Detect which cell encompasses the target text, then output its (X, Y) center coordinate. 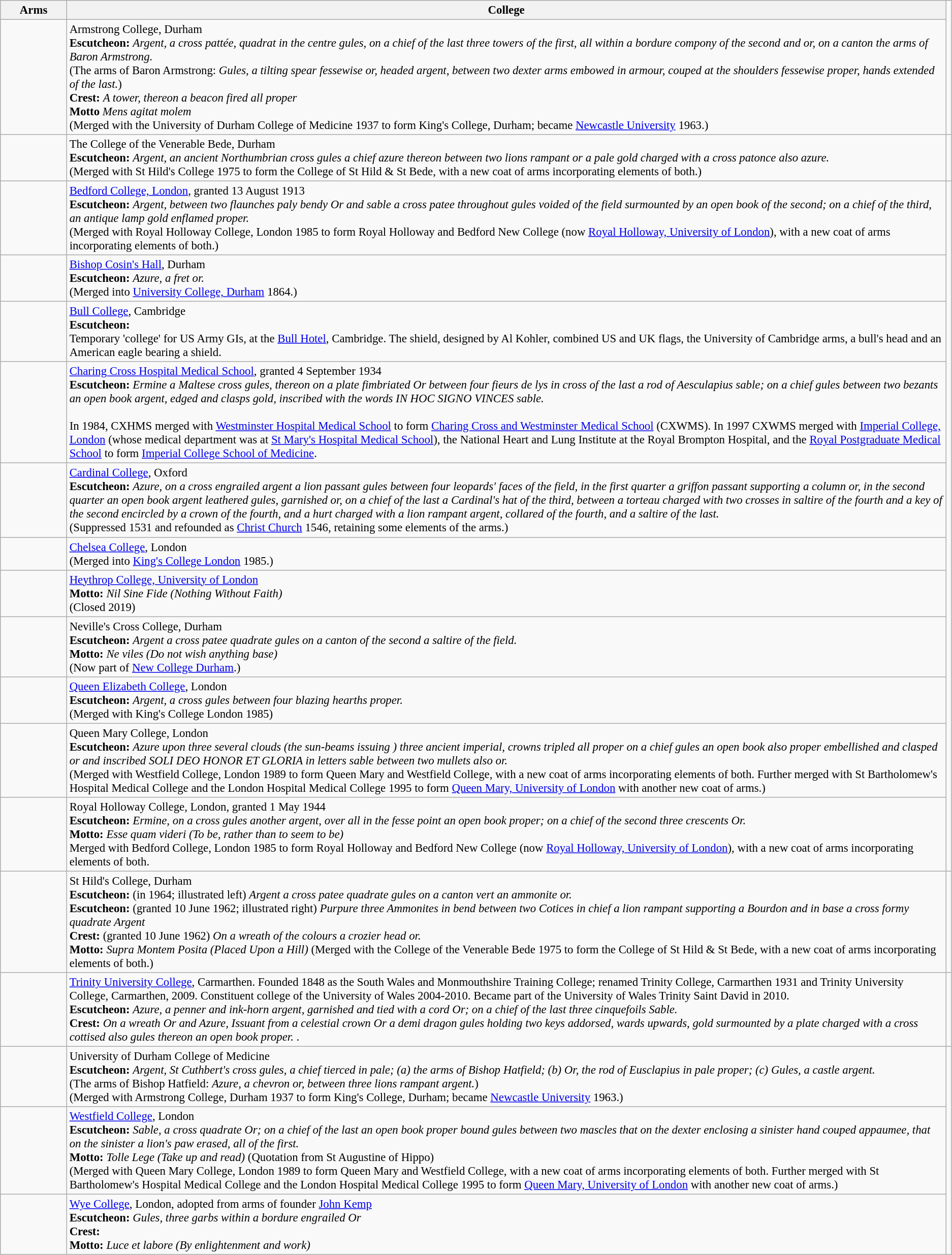
College (506, 10)
Heythrop College, University of LondonMotto: Nil Sine Fide (Nothing Without Faith) (Closed 2019) (506, 593)
Queen Elizabeth College, LondonEscutcheon: Argent, a cross gules between four blazing hearths proper. (Merged with King's College London 1985) (506, 700)
Bishop Cosin's Hall, DurhamEscutcheon: Azure, a fret or. (Merged into University College, Durham 1864.) (506, 278)
Arms (34, 10)
Chelsea College, London(Merged into King's College London 1985.) (506, 554)
